Pinpoint the cell where the given text exists, returning its [x, y] midpoint coordinate. 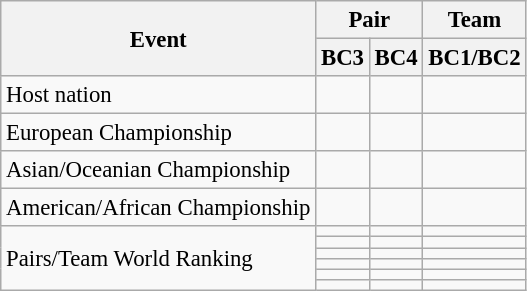
Pair [370, 20]
Team [474, 20]
American/African Championship [158, 208]
Host nation [158, 95]
BC1/BC2 [474, 58]
BC3 [343, 58]
European Championship [158, 133]
BC4 [396, 58]
Event [158, 38]
Asian/Oceanian Championship [158, 170]
Pairs/Team World Ranking [158, 258]
